Scan for the cell matching the given text and deliver its [X, Y] coordinate at center. 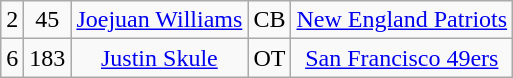
OT [270, 58]
6 [12, 58]
New England Patriots [402, 20]
183 [48, 58]
CB [270, 20]
2 [12, 20]
Joejuan Williams [160, 20]
San Francisco 49ers [402, 58]
45 [48, 20]
Justin Skule [160, 58]
